Output the [X, Y] coordinate of the center of the cell containing the given text.  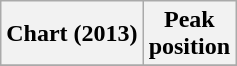
Peakposition [189, 34]
Chart (2013) [72, 34]
